Extract the [X, Y] coordinate from the center of the cell holding the provided text.  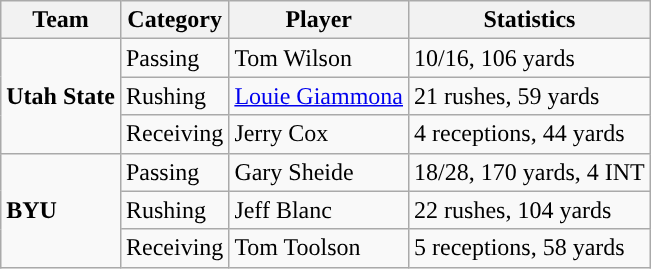
18/28, 170 yards, 4 INT [530, 172]
21 rushes, 59 yards [530, 96]
Jeff Blanc [319, 210]
Category [174, 20]
Jerry Cox [319, 134]
Gary Sheide [319, 172]
5 receptions, 58 yards [530, 248]
10/16, 106 yards [530, 58]
4 receptions, 44 yards [530, 134]
Utah State [61, 96]
Louie Giammona [319, 96]
Tom Toolson [319, 248]
BYU [61, 210]
Player [319, 20]
Statistics [530, 20]
Tom Wilson [319, 58]
22 rushes, 104 yards [530, 210]
Team [61, 20]
